Identify which cell holds the provided text, then report its [X, Y] central coordinate. 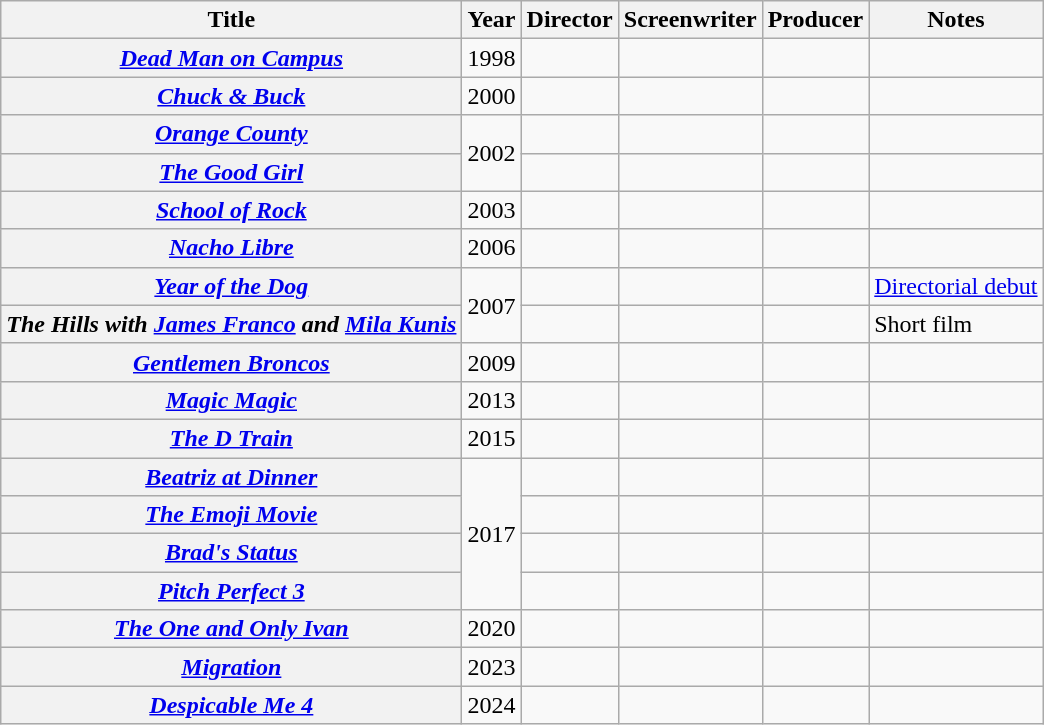
Brad's Status [232, 553]
2009 [492, 362]
2015 [492, 438]
The D Train [232, 438]
2002 [492, 153]
Dead Man on Campus [232, 58]
Gentlemen Broncos [232, 362]
2013 [492, 400]
Magic Magic [232, 400]
Year of the Dog [232, 286]
Director [570, 20]
2020 [492, 629]
The Good Girl [232, 172]
Screenwriter [690, 20]
Nacho Libre [232, 248]
Pitch Perfect 3 [232, 591]
School of Rock [232, 210]
2023 [492, 667]
Despicable Me 4 [232, 705]
2006 [492, 248]
Short film [956, 324]
Orange County [232, 134]
2024 [492, 705]
Year [492, 20]
Beatriz at Dinner [232, 477]
2007 [492, 305]
The One and Only Ivan [232, 629]
Producer [816, 20]
2003 [492, 210]
The Hills with James Franco and Mila Kunis [232, 324]
Chuck & Buck [232, 96]
Directorial debut [956, 286]
1998 [492, 58]
Migration [232, 667]
2000 [492, 96]
Notes [956, 20]
Title [232, 20]
The Emoji Movie [232, 515]
2017 [492, 534]
